Pinpoint the cell where the given text exists, returning its (X, Y) midpoint coordinate. 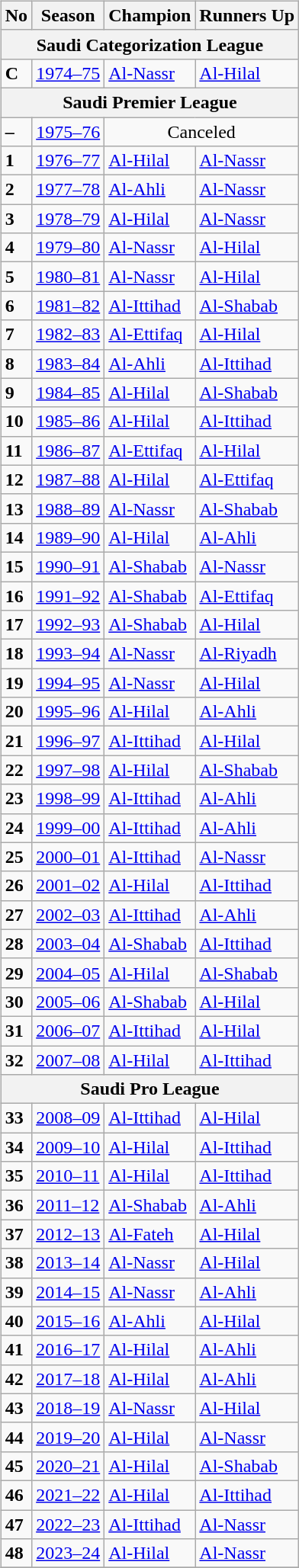
1987–88 (69, 479)
Al-Fateh (149, 1234)
2 (16, 190)
1974–75 (69, 73)
Saudi Pro League (149, 1089)
23 (16, 799)
43 (16, 1408)
13 (16, 508)
21 (16, 741)
1999–00 (69, 828)
19 (16, 683)
34 (16, 1147)
22 (16, 770)
1998–99 (69, 799)
31 (16, 1031)
2011–12 (69, 1205)
33 (16, 1118)
32 (16, 1060)
5 (16, 277)
2013–14 (69, 1263)
2002–03 (69, 915)
2006–07 (69, 1031)
26 (16, 886)
24 (16, 828)
2003–04 (69, 944)
No (16, 15)
2008–09 (69, 1118)
1992–93 (69, 625)
2023–24 (69, 1554)
2012–13 (69, 1234)
1996–97 (69, 741)
6 (16, 306)
2019–20 (69, 1437)
46 (16, 1495)
30 (16, 1002)
Saudi Categorization League (149, 44)
1982–83 (69, 335)
– (16, 132)
1980–81 (69, 277)
8 (16, 364)
35 (16, 1176)
Saudi Premier League (149, 102)
2005–06 (69, 1002)
29 (16, 973)
1994–95 (69, 683)
12 (16, 479)
1975–76 (69, 132)
2014–15 (69, 1292)
1976–77 (69, 161)
Season (69, 15)
2022–23 (69, 1524)
4 (16, 248)
1995–96 (69, 712)
27 (16, 915)
2001–02 (69, 886)
1 (16, 161)
Champion (149, 15)
38 (16, 1263)
14 (16, 537)
2021–22 (69, 1495)
15 (16, 566)
7 (16, 335)
40 (16, 1321)
1981–82 (69, 306)
2010–11 (69, 1176)
42 (16, 1379)
1989–90 (69, 537)
11 (16, 451)
1983–84 (69, 364)
1986–87 (69, 451)
2000–01 (69, 857)
47 (16, 1524)
1979–80 (69, 248)
1984–85 (69, 393)
1977–78 (69, 190)
45 (16, 1466)
2015–16 (69, 1321)
1997–98 (69, 770)
Canceled (201, 132)
2009–10 (69, 1147)
39 (16, 1292)
2016–17 (69, 1350)
2018–19 (69, 1408)
48 (16, 1554)
36 (16, 1205)
1991–92 (69, 595)
10 (16, 422)
44 (16, 1437)
1993–94 (69, 654)
1978–79 (69, 219)
C (16, 73)
3 (16, 219)
41 (16, 1350)
1985–86 (69, 422)
Al-Riyadh (247, 654)
25 (16, 857)
2017–18 (69, 1379)
2007–08 (69, 1060)
1990–91 (69, 566)
9 (16, 393)
37 (16, 1234)
16 (16, 595)
28 (16, 944)
17 (16, 625)
2020–21 (69, 1466)
20 (16, 712)
18 (16, 654)
2004–05 (69, 973)
1988–89 (69, 508)
Runners Up (247, 15)
